For the text-containing cell, return its midpoint in (X, Y) coordinate format. 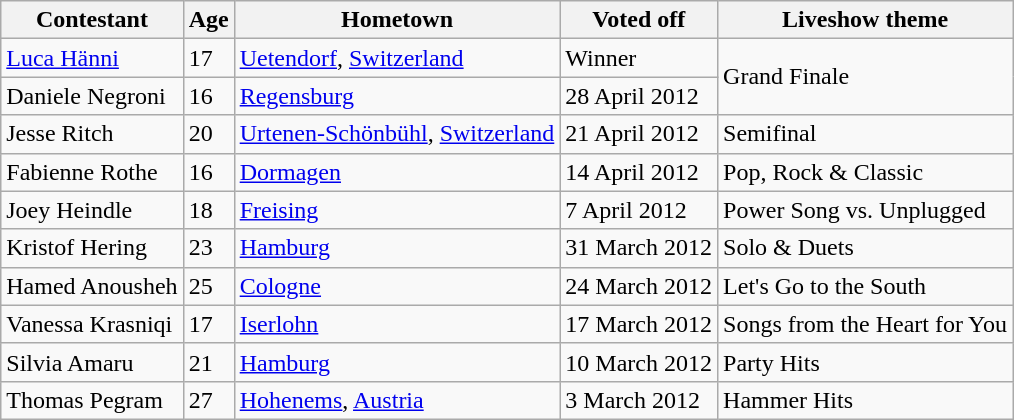
23 (208, 248)
7 April 2012 (639, 210)
Power Song vs. Unplugged (866, 210)
31 March 2012 (639, 248)
Urtenen-Schönbühl, Switzerland (397, 134)
Iserlohn (397, 324)
Liveshow theme (866, 20)
14 April 2012 (639, 172)
Vanessa Krasniqi (92, 324)
Uetendorf, Switzerland (397, 58)
Fabienne Rothe (92, 172)
Jesse Ritch (92, 134)
Songs from the Heart for You (866, 324)
Hohenems, Austria (397, 400)
Age (208, 20)
Pop, Rock & Classic (866, 172)
Luca Hänni (92, 58)
Hamed Anousheh (92, 286)
28 April 2012 (639, 96)
Joey Heindle (92, 210)
21 April 2012 (639, 134)
Voted off (639, 20)
Cologne (397, 286)
Contestant (92, 20)
Silvia Amaru (92, 362)
24 March 2012 (639, 286)
10 March 2012 (639, 362)
Hometown (397, 20)
Kristof Hering (92, 248)
27 (208, 400)
20 (208, 134)
25 (208, 286)
Winner (639, 58)
Daniele Negroni (92, 96)
3 March 2012 (639, 400)
Semifinal (866, 134)
21 (208, 362)
Hammer Hits (866, 400)
Grand Finale (866, 77)
Solo & Duets (866, 248)
Freising (397, 210)
Thomas Pegram (92, 400)
18 (208, 210)
Dormagen (397, 172)
Let's Go to the South (866, 286)
Regensburg (397, 96)
Party Hits (866, 362)
17 March 2012 (639, 324)
